Locate the cell with the specified text and output its (X, Y) center coordinate. 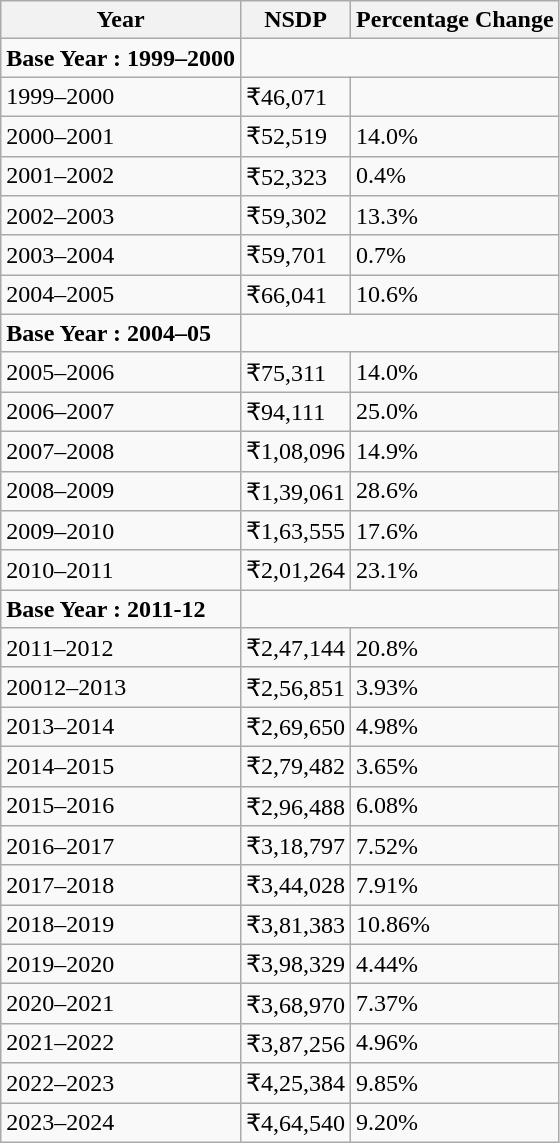
₹2,47,144 (295, 648)
3.93% (456, 687)
₹4,64,540 (295, 1122)
4.98% (456, 727)
2021–2022 (121, 1043)
7.52% (456, 846)
₹94,111 (295, 412)
25.0% (456, 412)
2000–2001 (121, 136)
1999–2000 (121, 97)
₹3,44,028 (295, 885)
Base Year : 1999–2000 (121, 58)
NSDP (295, 20)
2002–2003 (121, 216)
6.08% (456, 806)
2023–2024 (121, 1122)
2014–2015 (121, 766)
2010–2011 (121, 570)
2004–2005 (121, 295)
₹2,01,264 (295, 570)
9.85% (456, 1083)
Year (121, 20)
28.6% (456, 491)
23.1% (456, 570)
20012–2013 (121, 687)
₹3,98,329 (295, 964)
₹2,56,851 (295, 687)
2015–2016 (121, 806)
2003–2004 (121, 255)
2005–2006 (121, 372)
₹75,311 (295, 372)
17.6% (456, 531)
₹3,68,970 (295, 1004)
₹59,302 (295, 216)
₹52,323 (295, 176)
7.37% (456, 1004)
3.65% (456, 766)
₹2,69,650 (295, 727)
9.20% (456, 1122)
₹4,25,384 (295, 1083)
0.7% (456, 255)
2001–2002 (121, 176)
₹1,63,555 (295, 531)
2013–2014 (121, 727)
Percentage Change (456, 20)
2018–2019 (121, 925)
Base Year : 2004–05 (121, 333)
2006–2007 (121, 412)
₹3,87,256 (295, 1043)
₹46,071 (295, 97)
₹2,79,482 (295, 766)
2016–2017 (121, 846)
₹1,08,096 (295, 451)
₹59,701 (295, 255)
14.9% (456, 451)
2019–2020 (121, 964)
2020–2021 (121, 1004)
₹52,519 (295, 136)
10.6% (456, 295)
₹3,81,383 (295, 925)
Base Year : 2011-12 (121, 609)
4.96% (456, 1043)
20.8% (456, 648)
2008–2009 (121, 491)
₹66,041 (295, 295)
2007–2008 (121, 451)
2009–2010 (121, 531)
₹2,96,488 (295, 806)
2022–2023 (121, 1083)
13.3% (456, 216)
2011–2012 (121, 648)
₹3,18,797 (295, 846)
10.86% (456, 925)
7.91% (456, 885)
2017–2018 (121, 885)
4.44% (456, 964)
0.4% (456, 176)
₹1,39,061 (295, 491)
